Pinpoint the cell where the given text exists, returning its (X, Y) midpoint coordinate. 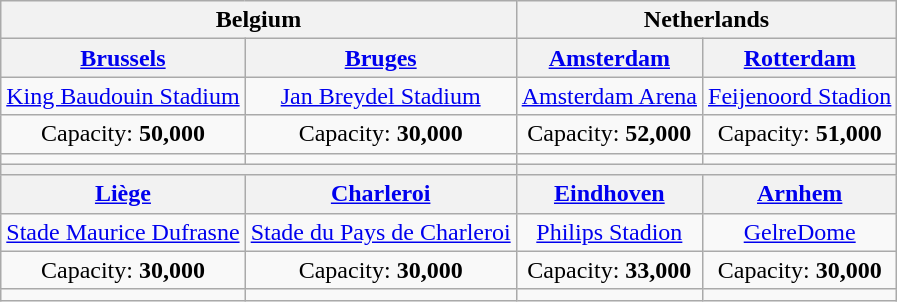
Philips Stadion (609, 232)
Liège (123, 194)
King Baudouin Stadium (123, 96)
Capacity: 50,000 (123, 134)
Capacity: 51,000 (800, 134)
Belgium (258, 20)
Amsterdam (609, 58)
Charleroi (380, 194)
Stade Maurice Dufrasne (123, 232)
Capacity: 52,000 (609, 134)
GelreDome (800, 232)
Feijenoord Stadion (800, 96)
Capacity: 33,000 (609, 270)
Jan Breydel Stadium (380, 96)
Stade du Pays de Charleroi (380, 232)
Rotterdam (800, 58)
Brussels (123, 58)
Eindhoven (609, 194)
Amsterdam Arena (609, 96)
Netherlands (706, 20)
Bruges (380, 58)
Arnhem (800, 194)
